Return the (X, Y) coordinate for the center point of the cell that contains the specified text.  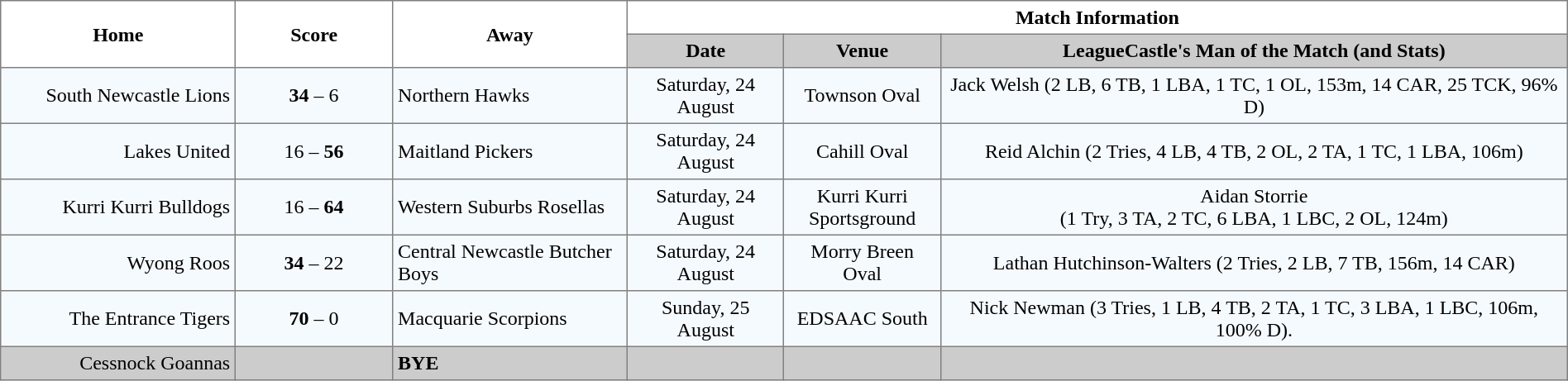
Western Suburbs Rosellas (509, 207)
Reid Alchin (2 Tries, 4 LB, 4 TB, 2 OL, 2 TA, 1 TC, 1 LBA, 106m) (1254, 151)
Venue (862, 50)
70 – 0 (314, 319)
Kurri Kurri Sportsground (862, 207)
The Entrance Tigers (118, 319)
Kurri Kurri Bulldogs (118, 207)
Nick Newman (3 Tries, 1 LB, 4 TB, 2 TA, 1 TC, 3 LBA, 1 LBC, 106m, 100% D). (1254, 319)
Maitland Pickers (509, 151)
Home (118, 35)
Jack Welsh (2 LB, 6 TB, 1 LBA, 1 TC, 1 OL, 153m, 14 CAR, 25 TCK, 96% D) (1254, 96)
16 – 56 (314, 151)
South Newcastle Lions (118, 96)
Central Newcastle Butcher Boys (509, 263)
Cahill Oval (862, 151)
Cessnock Goannas (118, 363)
Match Information (1098, 17)
Aidan Storrie (1 Try, 3 TA, 2 TC, 6 LBA, 1 LBC, 2 OL, 124m) (1254, 207)
LeagueCastle's Man of the Match (and Stats) (1254, 50)
Sunday, 25 August (706, 319)
EDSAAC South (862, 319)
Macquarie Scorpions (509, 319)
Score (314, 35)
Morry Breen Oval (862, 263)
Wyong Roos (118, 263)
Date (706, 50)
Northern Hawks (509, 96)
Townson Oval (862, 96)
Lakes United (118, 151)
16 – 64 (314, 207)
34 – 22 (314, 263)
Away (509, 35)
BYE (509, 363)
34 – 6 (314, 96)
Lathan Hutchinson-Walters (2 Tries, 2 LB, 7 TB, 156m, 14 CAR) (1254, 263)
